Search for the cell housing the specified text and yield its [X, Y] center coordinate. 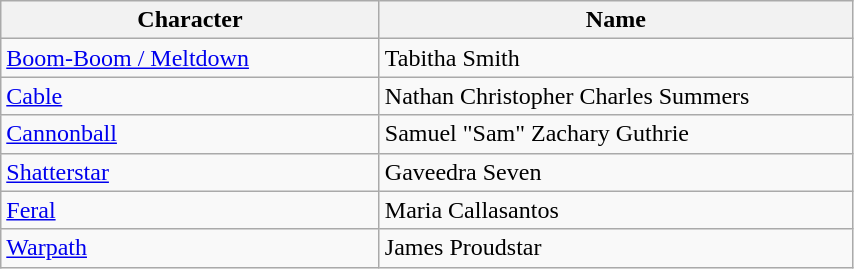
James Proudstar [616, 248]
Name [616, 20]
Feral [190, 210]
Warpath [190, 248]
Tabitha Smith [616, 58]
Maria Callasantos [616, 210]
Cable [190, 96]
Shatterstar [190, 172]
Nathan Christopher Charles Summers [616, 96]
Boom-Boom / Meltdown [190, 58]
Cannonball [190, 134]
Gaveedra Seven [616, 172]
Samuel "Sam" Zachary Guthrie [616, 134]
Character [190, 20]
